For the text-containing cell, return its midpoint in (X, Y) coordinate format. 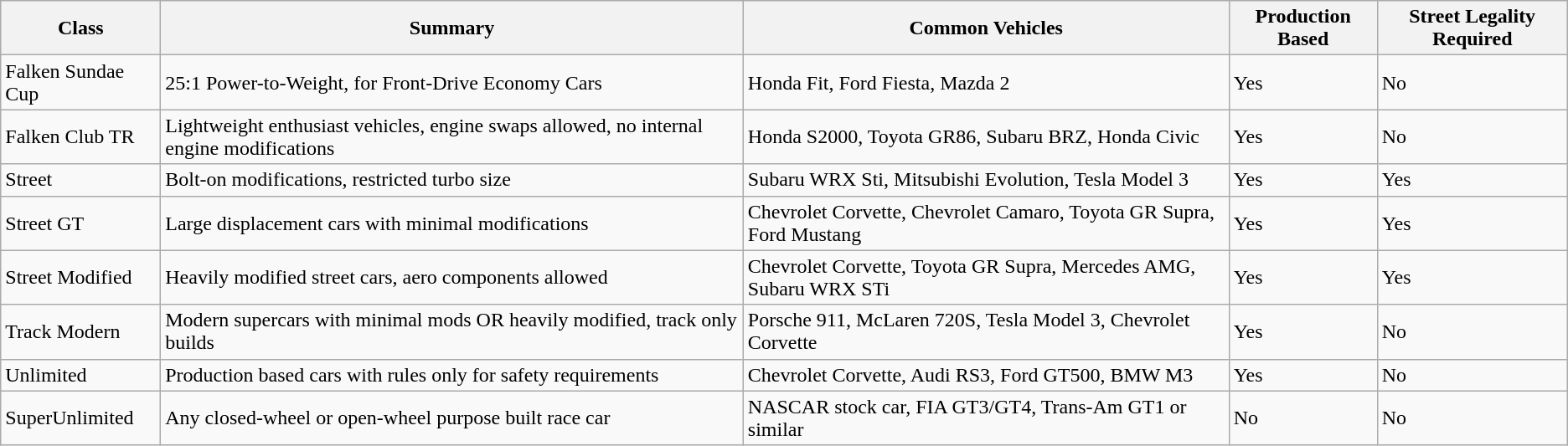
Large displacement cars with minimal modifications (452, 223)
Heavily modified street cars, aero components allowed (452, 278)
Bolt-on modifications, restricted turbo size (452, 180)
Subaru WRX Sti, Mitsubishi Evolution, Tesla Model 3 (986, 180)
25:1 Power-to-Weight, for Front-Drive Economy Cars (452, 82)
Class (80, 28)
Street Modified (80, 278)
Street (80, 180)
Falken Club TR (80, 137)
Street Legality Required (1473, 28)
Honda S2000, Toyota GR86, Subaru BRZ, Honda Civic (986, 137)
Summary (452, 28)
Falken Sundae Cup (80, 82)
Honda Fit, Ford Fiesta, Mazda 2 (986, 82)
Chevrolet Corvette, Chevrolet Camaro, Toyota GR Supra, Ford Mustang (986, 223)
Unlimited (80, 375)
Production Based (1303, 28)
Any closed-wheel or open-wheel purpose built race car (452, 418)
Porsche 911, McLaren 720S, Tesla Model 3, Chevrolet Corvette (986, 331)
Lightweight enthusiast vehicles, engine swaps allowed, no internal engine modifications (452, 137)
Chevrolet Corvette, Toyota GR Supra, Mercedes AMG, Subaru WRX STi (986, 278)
Track Modern (80, 331)
NASCAR stock car, FIA GT3/GT4, Trans-Am GT1 or similar (986, 418)
Modern supercars with minimal mods OR heavily modified, track only builds (452, 331)
Production based cars with rules only for safety requirements (452, 375)
Common Vehicles (986, 28)
Street GT (80, 223)
Chevrolet Corvette, Audi RS3, Ford GT500, BMW M3 (986, 375)
SuperUnlimited (80, 418)
